Provide the [x, y] coordinate of the cell's center where the given text is located.  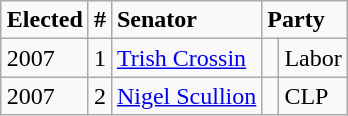
Trish Crossin [186, 58]
# [100, 20]
1 [100, 58]
Nigel Scullion [186, 96]
Senator [186, 20]
2 [100, 96]
CLP [313, 96]
Labor [313, 58]
Elected [44, 20]
Party [304, 20]
